Determine the [x, y] coordinate at the center of the cell enclosing the given text.  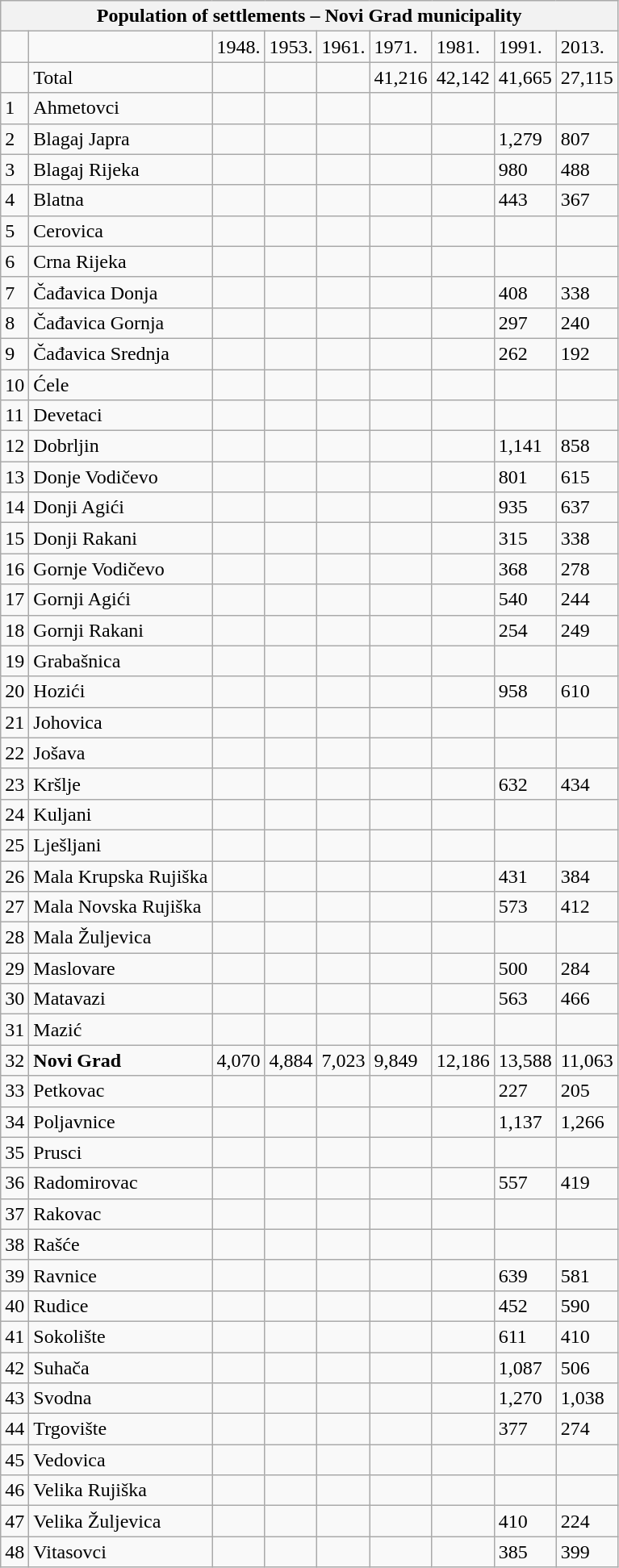
1,038 [587, 1399]
38 [15, 1244]
240 [587, 323]
32 [15, 1060]
581 [587, 1275]
Cerovica [121, 231]
Lješljani [121, 845]
Blatna [121, 200]
452 [525, 1306]
Rašće [121, 1244]
958 [525, 692]
1981. [463, 47]
11 [15, 416]
48 [15, 1552]
563 [525, 999]
15 [15, 538]
632 [525, 784]
3 [15, 169]
9 [15, 353]
Poljavnice [121, 1122]
Vitasovci [121, 1552]
1,270 [525, 1399]
Vedovica [121, 1460]
Blagaj Japra [121, 139]
Gornje Vodičevo [121, 569]
42,142 [463, 77]
399 [587, 1552]
506 [587, 1368]
Gornji Agići [121, 600]
Jošava [121, 753]
Mazić [121, 1030]
Donji Agići [121, 508]
37 [15, 1214]
Novi Grad [121, 1060]
1991. [525, 47]
40 [15, 1306]
Kuljani [121, 814]
Svodna [121, 1399]
Total [121, 77]
1,141 [525, 446]
488 [587, 169]
192 [587, 353]
4,070 [239, 1060]
25 [15, 845]
Blagaj Rijeka [121, 169]
26 [15, 876]
19 [15, 661]
5 [15, 231]
4,884 [291, 1060]
41,665 [525, 77]
Devetaci [121, 416]
Čađavica Donja [121, 292]
Rudice [121, 1306]
7 [15, 292]
42 [15, 1368]
31 [15, 1030]
41,216 [400, 77]
47 [15, 1521]
36 [15, 1183]
254 [525, 630]
9,849 [400, 1060]
1 [15, 108]
1971. [400, 47]
29 [15, 968]
Crna Rijeka [121, 261]
1,279 [525, 139]
224 [587, 1521]
Gornji Rakani [121, 630]
1,087 [525, 1368]
Velika Žuljevica [121, 1521]
205 [587, 1091]
801 [525, 477]
367 [587, 200]
368 [525, 569]
419 [587, 1183]
12 [15, 446]
615 [587, 477]
8 [15, 323]
17 [15, 600]
262 [525, 353]
Kršlje [121, 784]
Prusci [121, 1152]
35 [15, 1152]
43 [15, 1399]
11,063 [587, 1060]
1,266 [587, 1122]
Mala Žuljevica [121, 938]
249 [587, 630]
573 [525, 907]
278 [587, 569]
412 [587, 907]
Johovica [121, 722]
Donje Vodičevo [121, 477]
1,137 [525, 1122]
431 [525, 876]
34 [15, 1122]
6 [15, 261]
540 [525, 600]
13,588 [525, 1060]
384 [587, 876]
807 [587, 139]
858 [587, 446]
610 [587, 692]
46 [15, 1491]
2 [15, 139]
980 [525, 169]
Ahmetovci [121, 108]
Radomirovac [121, 1183]
Ravnice [121, 1275]
Dobrljin [121, 446]
274 [587, 1429]
30 [15, 999]
500 [525, 968]
297 [525, 323]
1953. [291, 47]
13 [15, 477]
33 [15, 1091]
1948. [239, 47]
27,115 [587, 77]
10 [15, 385]
41 [15, 1336]
Čađavica Srednja [121, 353]
557 [525, 1183]
27 [15, 907]
Mala Krupska Rujiška [121, 876]
Suhača [121, 1368]
408 [525, 292]
4 [15, 200]
385 [525, 1552]
20 [15, 692]
Velika Rujiška [121, 1491]
639 [525, 1275]
18 [15, 630]
611 [525, 1336]
227 [525, 1091]
Donji Rakani [121, 538]
21 [15, 722]
315 [525, 538]
12,186 [463, 1060]
22 [15, 753]
377 [525, 1429]
Mala Novska Rujiška [121, 907]
Sokolište [121, 1336]
16 [15, 569]
Grabašnica [121, 661]
Population of settlements – Novi Grad municipality [310, 16]
Čađavica Gornja [121, 323]
590 [587, 1306]
244 [587, 600]
Trgovište [121, 1429]
Maslovare [121, 968]
935 [525, 508]
23 [15, 784]
Matavazi [121, 999]
2013. [587, 47]
39 [15, 1275]
Rakovac [121, 1214]
Petkovac [121, 1091]
14 [15, 508]
443 [525, 200]
45 [15, 1460]
24 [15, 814]
28 [15, 938]
466 [587, 999]
Hozići [121, 692]
434 [587, 784]
284 [587, 968]
637 [587, 508]
1961. [344, 47]
44 [15, 1429]
7,023 [344, 1060]
Ćele [121, 385]
